Output the [X, Y] coordinate of the center of the cell containing the given text.  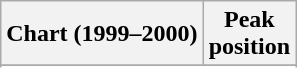
Chart (1999–2000) [102, 34]
Peakposition [249, 34]
